Pinpoint the cell where the given text exists, returning its (x, y) midpoint coordinate. 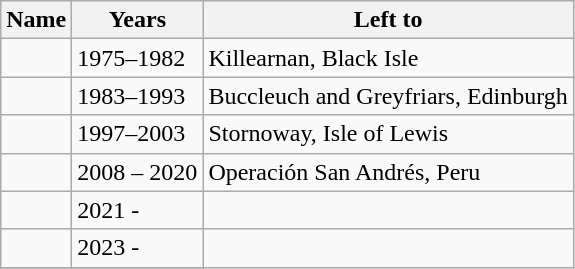
Stornoway, Isle of Lewis (388, 134)
Killearnan, Black Isle (388, 58)
Left to (388, 20)
Years (138, 20)
1997–2003 (138, 134)
2021 - (138, 210)
Name (36, 20)
Buccleuch and Greyfriars, Edinburgh (388, 96)
Operación San Andrés, Peru (388, 172)
2023 - (138, 248)
1975–1982 (138, 58)
2008 – 2020 (138, 172)
1983–1993 (138, 96)
